Identify which cell holds the provided text, then report its [X, Y] central coordinate. 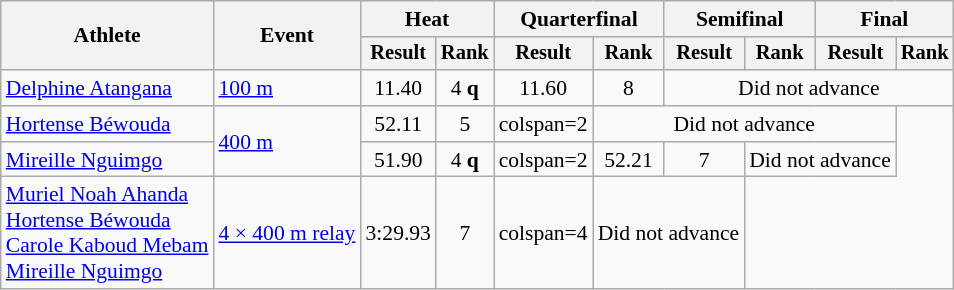
colspan=4 [544, 233]
400 m [286, 142]
Event [286, 36]
Semifinal [740, 19]
51.90 [398, 160]
Hortense Béwouda [108, 124]
Athlete [108, 36]
Heat [426, 19]
Delphine Atangana [108, 88]
8 [629, 88]
5 [465, 124]
52.21 [629, 160]
Mireille Nguimgo [108, 160]
Quarterfinal [580, 19]
3:29.93 [398, 233]
52.11 [398, 124]
Final [884, 19]
Muriel Noah AhandaHortense BéwoudaCarole Kaboud MebamMireille Nguimgo [108, 233]
4 × 400 m relay [286, 233]
11.40 [398, 88]
11.60 [544, 88]
100 m [286, 88]
